Capture the cell that displays the provided text and extract its [x, y] central coordinate. 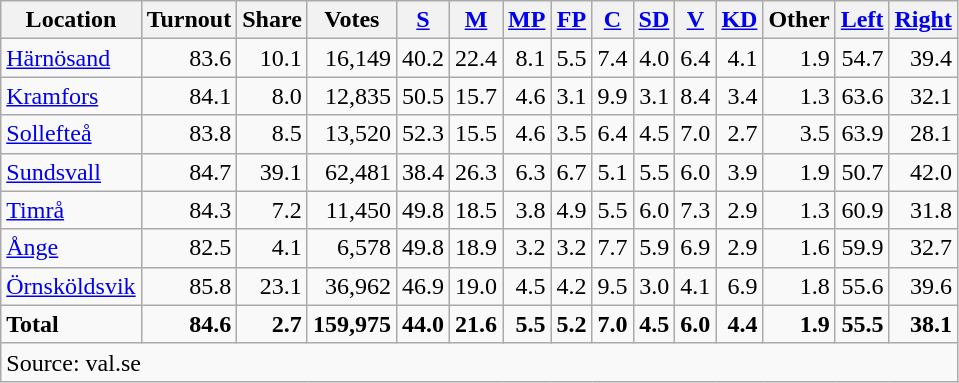
7.7 [612, 248]
Share [272, 20]
85.8 [189, 286]
MP [527, 20]
3.9 [740, 172]
12,835 [352, 96]
83.6 [189, 58]
4.2 [572, 286]
9.9 [612, 96]
18.9 [476, 248]
Turnout [189, 20]
Härnösand [71, 58]
Total [71, 324]
7.4 [612, 58]
39.1 [272, 172]
5.2 [572, 324]
Ånge [71, 248]
Left [862, 20]
9.5 [612, 286]
5.1 [612, 172]
7.3 [696, 210]
FP [572, 20]
11,450 [352, 210]
4.0 [654, 58]
38.4 [422, 172]
15.7 [476, 96]
10.1 [272, 58]
Timrå [71, 210]
4.4 [740, 324]
44.0 [422, 324]
3.0 [654, 286]
62,481 [352, 172]
50.7 [862, 172]
32.7 [923, 248]
63.6 [862, 96]
55.5 [862, 324]
23.1 [272, 286]
38.1 [923, 324]
Source: val.se [480, 362]
159,975 [352, 324]
40.2 [422, 58]
84.7 [189, 172]
52.3 [422, 134]
8.4 [696, 96]
8.1 [527, 58]
84.6 [189, 324]
60.9 [862, 210]
S [422, 20]
54.7 [862, 58]
50.5 [422, 96]
55.6 [862, 286]
KD [740, 20]
82.5 [189, 248]
6.7 [572, 172]
Sundsvall [71, 172]
28.1 [923, 134]
16,149 [352, 58]
39.6 [923, 286]
Kramfors [71, 96]
6.3 [527, 172]
83.8 [189, 134]
1.6 [799, 248]
46.9 [422, 286]
84.1 [189, 96]
84.3 [189, 210]
22.4 [476, 58]
31.8 [923, 210]
Örnsköldsvik [71, 286]
32.1 [923, 96]
Votes [352, 20]
21.6 [476, 324]
18.5 [476, 210]
Location [71, 20]
15.5 [476, 134]
36,962 [352, 286]
3.8 [527, 210]
8.5 [272, 134]
5.9 [654, 248]
26.3 [476, 172]
M [476, 20]
59.9 [862, 248]
Sollefteå [71, 134]
42.0 [923, 172]
19.0 [476, 286]
6,578 [352, 248]
7.2 [272, 210]
8.0 [272, 96]
39.4 [923, 58]
3.4 [740, 96]
63.9 [862, 134]
Other [799, 20]
SD [654, 20]
C [612, 20]
13,520 [352, 134]
V [696, 20]
4.9 [572, 210]
1.8 [799, 286]
Right [923, 20]
